Detect which cell encompasses the target text, then output its [X, Y] center coordinate. 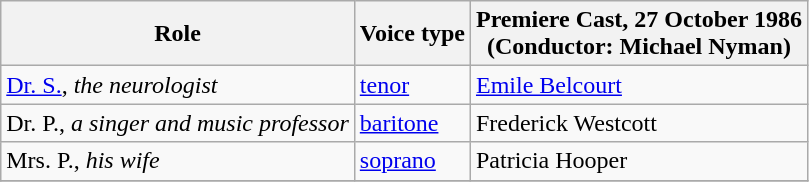
Voice type [412, 34]
tenor [412, 85]
baritone [412, 123]
Role [178, 34]
Mrs. P., his wife [178, 161]
soprano [412, 161]
Premiere Cast, 27 October 1986 (Conductor: Michael Nyman) [638, 34]
Patricia Hooper [638, 161]
Frederick Westcott [638, 123]
Dr. S., the neurologist [178, 85]
Emile Belcourt [638, 85]
Dr. P., a singer and music professor [178, 123]
